For the text-containing cell, return its midpoint in (X, Y) coordinate format. 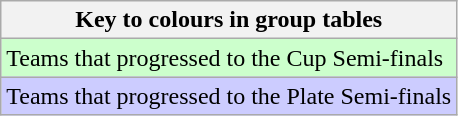
Teams that progressed to the Plate Semi-finals (229, 96)
Teams that progressed to the Cup Semi-finals (229, 58)
Key to colours in group tables (229, 20)
